For the text-containing cell, return its midpoint in [X, Y] coordinate format. 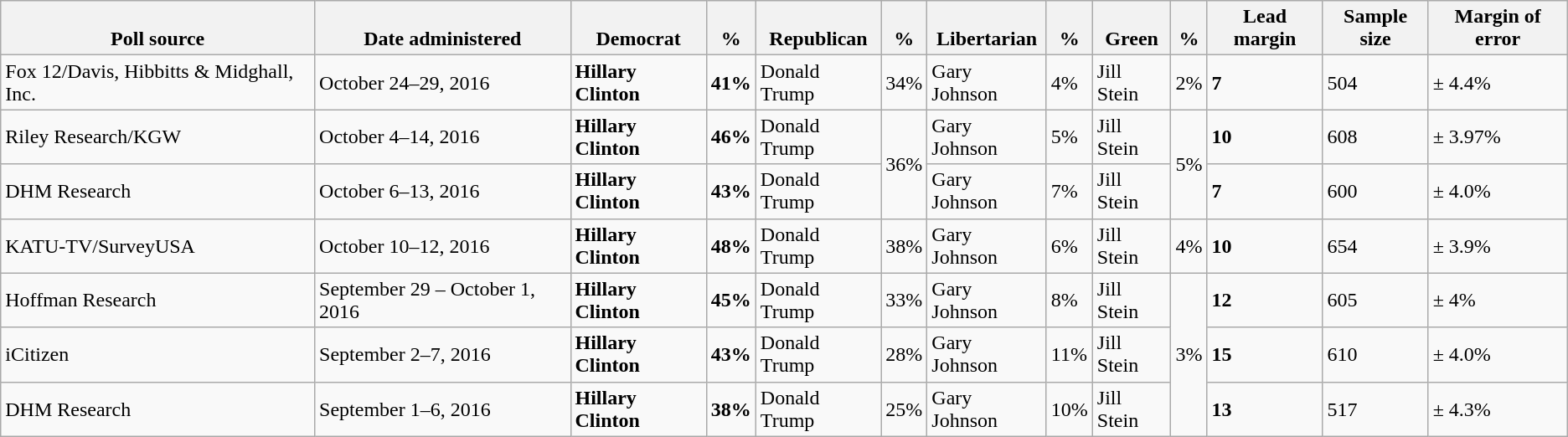
Riley Research/KGW [157, 137]
Libertarian [987, 28]
13 [1265, 409]
34% [905, 82]
45% [730, 300]
12 [1265, 300]
Republican [818, 28]
September 2–7, 2016 [442, 355]
iCitizen [157, 355]
11% [1069, 355]
Green [1132, 28]
September 29 – October 1, 2016 [442, 300]
Poll source [157, 28]
33% [905, 300]
517 [1375, 409]
± 4.3% [1498, 409]
± 4.4% [1498, 82]
October 24–29, 2016 [442, 82]
± 3.9% [1498, 246]
2% [1189, 82]
48% [730, 246]
October 6–13, 2016 [442, 191]
October 4–14, 2016 [442, 137]
3% [1189, 355]
± 3.97% [1498, 137]
608 [1375, 137]
6% [1069, 246]
600 [1375, 191]
Date administered [442, 28]
Sample size [1375, 28]
41% [730, 82]
Democrat [638, 28]
Margin of error [1498, 28]
Fox 12/Davis, Hibbitts & Midghall, Inc. [157, 82]
7% [1069, 191]
654 [1375, 246]
Lead margin [1265, 28]
September 1–6, 2016 [442, 409]
610 [1375, 355]
504 [1375, 82]
28% [905, 355]
605 [1375, 300]
Hoffman Research [157, 300]
25% [905, 409]
36% [905, 164]
October 10–12, 2016 [442, 246]
46% [730, 137]
KATU-TV/SurveyUSA [157, 246]
15 [1265, 355]
8% [1069, 300]
± 4% [1498, 300]
10% [1069, 409]
